From the cell containing the given text, extract its center point as [X, Y] coordinate. 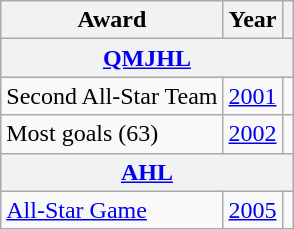
All-Star Game [112, 210]
Year [252, 20]
AHL [147, 172]
Second All-Star Team [112, 96]
Award [112, 20]
2001 [252, 96]
2002 [252, 134]
2005 [252, 210]
QMJHL [147, 58]
Most goals (63) [112, 134]
